Capture the cell that displays the provided text and extract its [x, y] central coordinate. 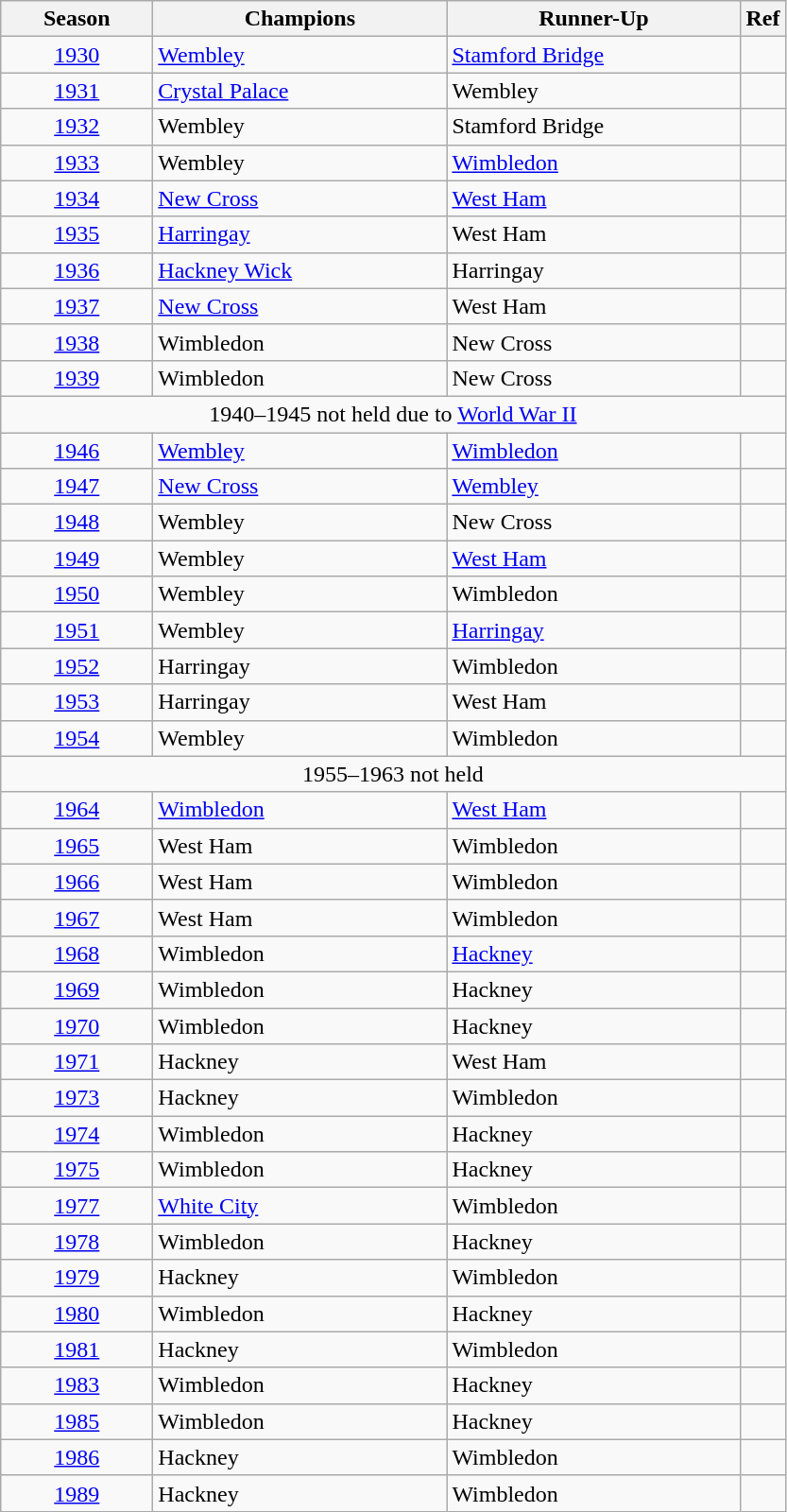
1952 [77, 666]
1977 [77, 1206]
1947 [77, 487]
1967 [77, 918]
1968 [77, 954]
1932 [77, 127]
Ref [763, 19]
Season [77, 19]
1955–1963 not held [393, 774]
1964 [77, 810]
1949 [77, 558]
1951 [77, 630]
1966 [77, 882]
1934 [77, 198]
Champions [300, 19]
White City [300, 1206]
1973 [77, 1098]
1974 [77, 1134]
1940–1945 not held due to World War II [393, 414]
1930 [77, 55]
1965 [77, 846]
1975 [77, 1170]
1938 [77, 342]
1939 [77, 378]
1946 [77, 451]
Crystal Palace [300, 91]
1980 [77, 1314]
1933 [77, 163]
1954 [77, 738]
1953 [77, 702]
1978 [77, 1242]
1989 [77, 1493]
1981 [77, 1349]
1983 [77, 1385]
1950 [77, 594]
1936 [77, 270]
Hackney Wick [300, 270]
1970 [77, 1025]
1948 [77, 523]
1931 [77, 91]
1935 [77, 234]
1986 [77, 1457]
1969 [77, 989]
Runner-Up [593, 19]
1971 [77, 1062]
1937 [77, 306]
1985 [77, 1421]
1979 [77, 1278]
